For the text-containing cell, return its midpoint in (X, Y) coordinate format. 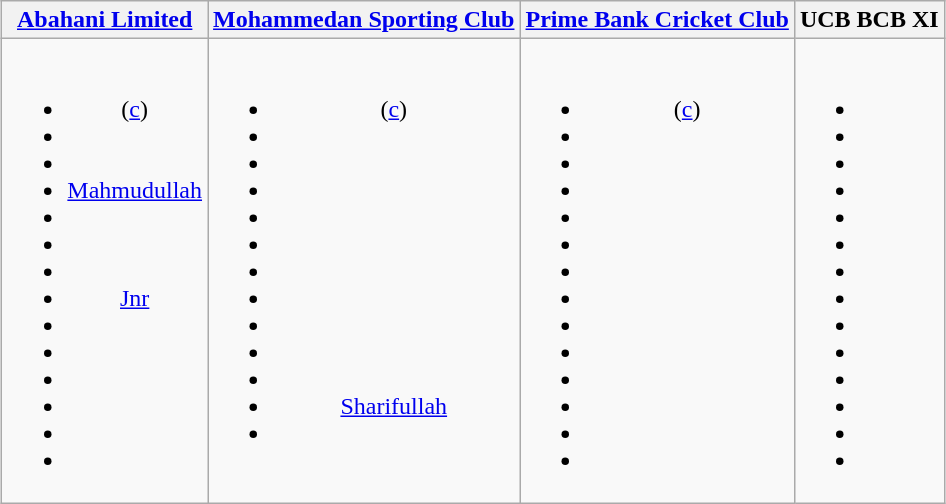
Abahani Limited (105, 20)
(c) (657, 271)
Mohammedan Sporting Club (364, 20)
(c)Sharifullah (364, 271)
UCB BCB XI (869, 20)
Prime Bank Cricket Club (657, 20)
(c)Mahmudullah Jnr (105, 271)
